Locate the cell with the specified text and output its (X, Y) center coordinate. 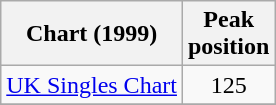
UK Singles Chart (92, 85)
Peakposition (228, 34)
Chart (1999) (92, 34)
125 (228, 85)
